Search for the cell housing the specified text and yield its [x, y] center coordinate. 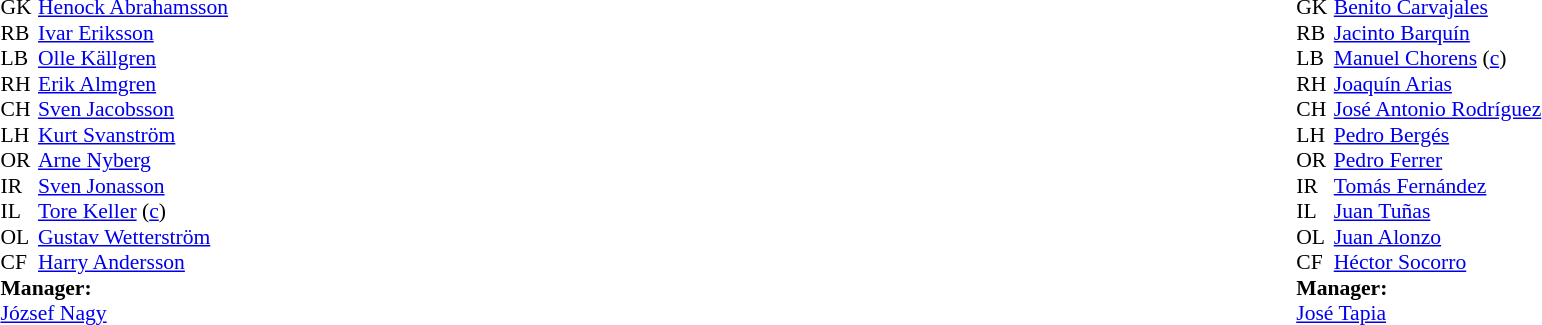
Pedro Bergés [1438, 135]
Ivar Eriksson [133, 33]
Héctor Socorro [1438, 263]
Sven Jonasson [133, 186]
Tomás Fernández [1438, 186]
Gustav Wetterström [133, 237]
Harry Andersson [133, 263]
Erik Almgren [133, 84]
Sven Jacobsson [133, 109]
Juan Tuñas [1438, 211]
Joaquín Arias [1438, 84]
Olle Källgren [133, 59]
Kurt Svanström [133, 135]
Jacinto Barquín [1438, 33]
Arne Nyberg [133, 161]
Tore Keller (c) [133, 211]
Manuel Chorens (c) [1438, 59]
José Antonio Rodríguez [1438, 109]
Juan Alonzo [1438, 237]
Pedro Ferrer [1438, 161]
